Return the (X, Y) coordinate for the center point of the cell that contains the specified text.  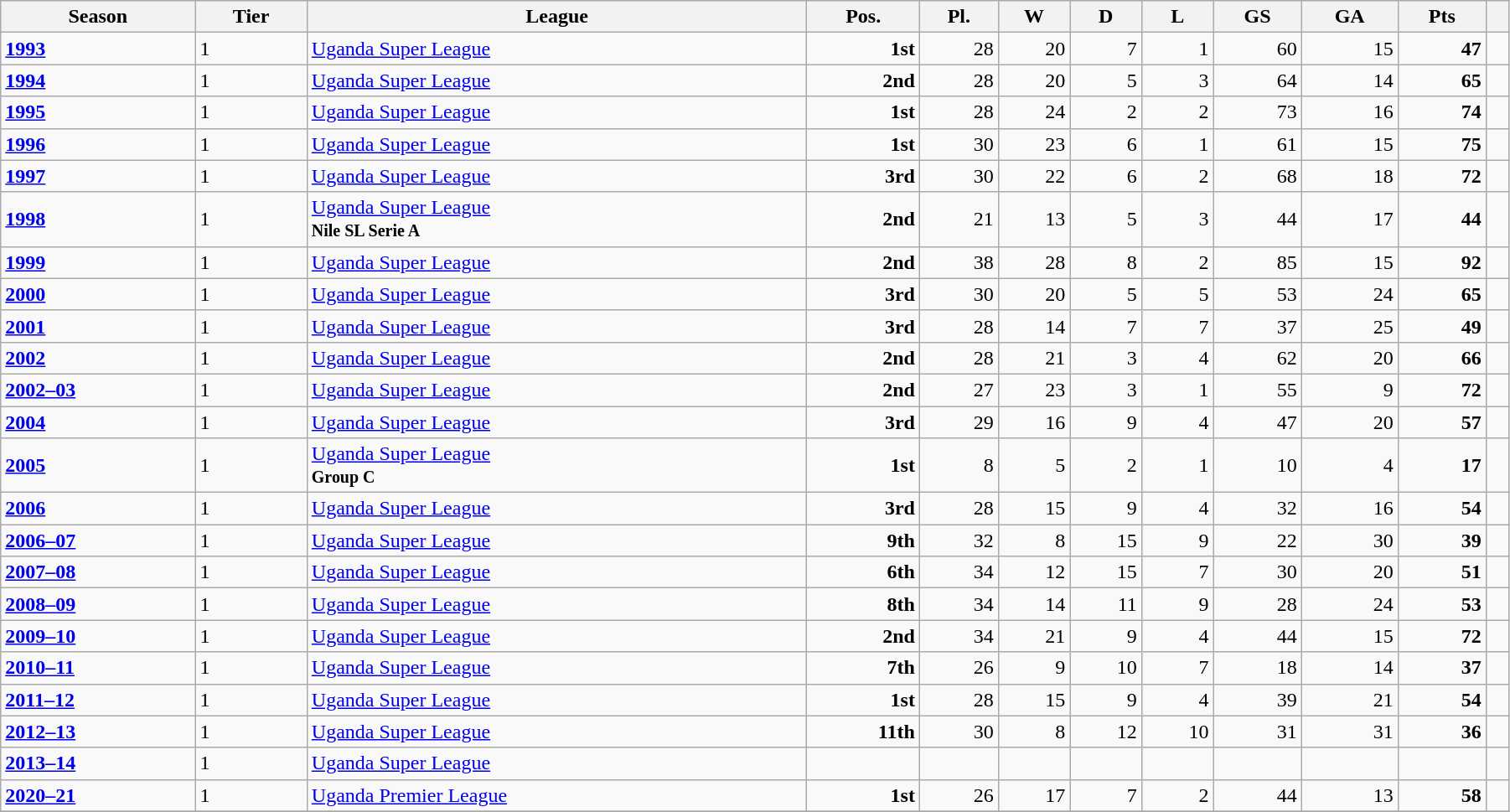
2006–07 (98, 540)
62 (1257, 358)
2009–10 (98, 636)
64 (1257, 80)
1999 (98, 262)
49 (1441, 326)
W (1034, 17)
9th (863, 540)
55 (1257, 390)
11 (1106, 604)
GS (1257, 17)
Pos. (863, 17)
27 (959, 390)
2008–09 (98, 604)
2001 (98, 326)
29 (959, 422)
85 (1257, 262)
Season (98, 17)
2005 (98, 466)
2004 (98, 422)
51 (1441, 572)
2011–12 (98, 700)
1997 (98, 176)
1998 (98, 220)
2013–14 (98, 763)
2006 (98, 509)
D (1106, 17)
1996 (98, 144)
2002 (98, 358)
58 (1441, 795)
66 (1441, 358)
1994 (98, 80)
36 (1441, 732)
2002–03 (98, 390)
11th (863, 732)
68 (1257, 176)
92 (1441, 262)
Uganda Super League Nile SL Serie A (556, 220)
League (556, 17)
6th (863, 572)
Uganda Premier League (556, 795)
7th (863, 668)
2012–13 (98, 732)
25 (1349, 326)
57 (1441, 422)
2007–08 (98, 572)
GA (1349, 17)
1993 (98, 49)
60 (1257, 49)
75 (1441, 144)
Uganda Super League Group C (556, 466)
8th (863, 604)
2020–21 (98, 795)
74 (1441, 112)
61 (1257, 144)
Pl. (959, 17)
Tier (251, 17)
2010–11 (98, 668)
2000 (98, 294)
L (1177, 17)
1995 (98, 112)
Pts (1441, 17)
38 (959, 262)
73 (1257, 112)
